Provide the [X, Y] coordinate of the cell's center where the given text is located.  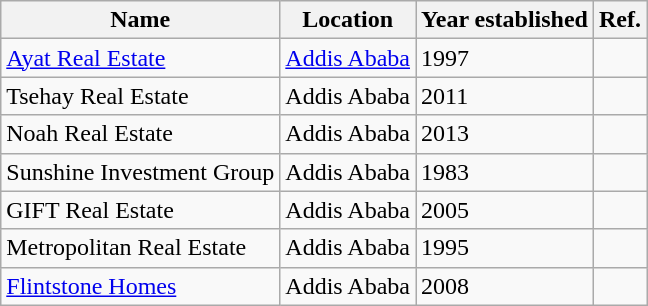
Flintstone Homes [140, 286]
Sunshine Investment Group [140, 172]
GIFT Real Estate [140, 210]
Name [140, 20]
Location [348, 20]
2013 [505, 134]
1995 [505, 248]
Tsehay Real Estate [140, 96]
Metropolitan Real Estate [140, 248]
2008 [505, 286]
Ref. [620, 20]
2011 [505, 96]
Ayat Real Estate [140, 58]
1983 [505, 172]
Noah Real Estate [140, 134]
Year established [505, 20]
2005 [505, 210]
1997 [505, 58]
